Detect which cell encompasses the target text, then output its [x, y] center coordinate. 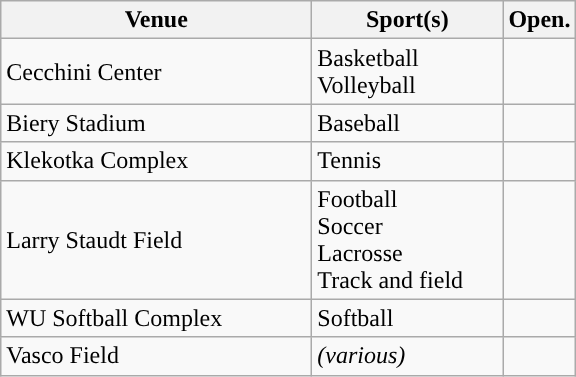
Open. [540, 20]
Vasco Field [156, 356]
Venue [156, 20]
Larry Staudt Field [156, 240]
Sport(s) [408, 20]
Baseball [408, 123]
(various) [408, 356]
Softball [408, 318]
Basketball Volleyball [408, 72]
Klekotka Complex [156, 161]
Football Soccer Lacrosse Track and field [408, 240]
Biery Stadium [156, 123]
WU Softball Complex [156, 318]
Cecchini Center [156, 72]
Tennis [408, 161]
